Scan for the cell matching the given text and deliver its [x, y] coordinate at center. 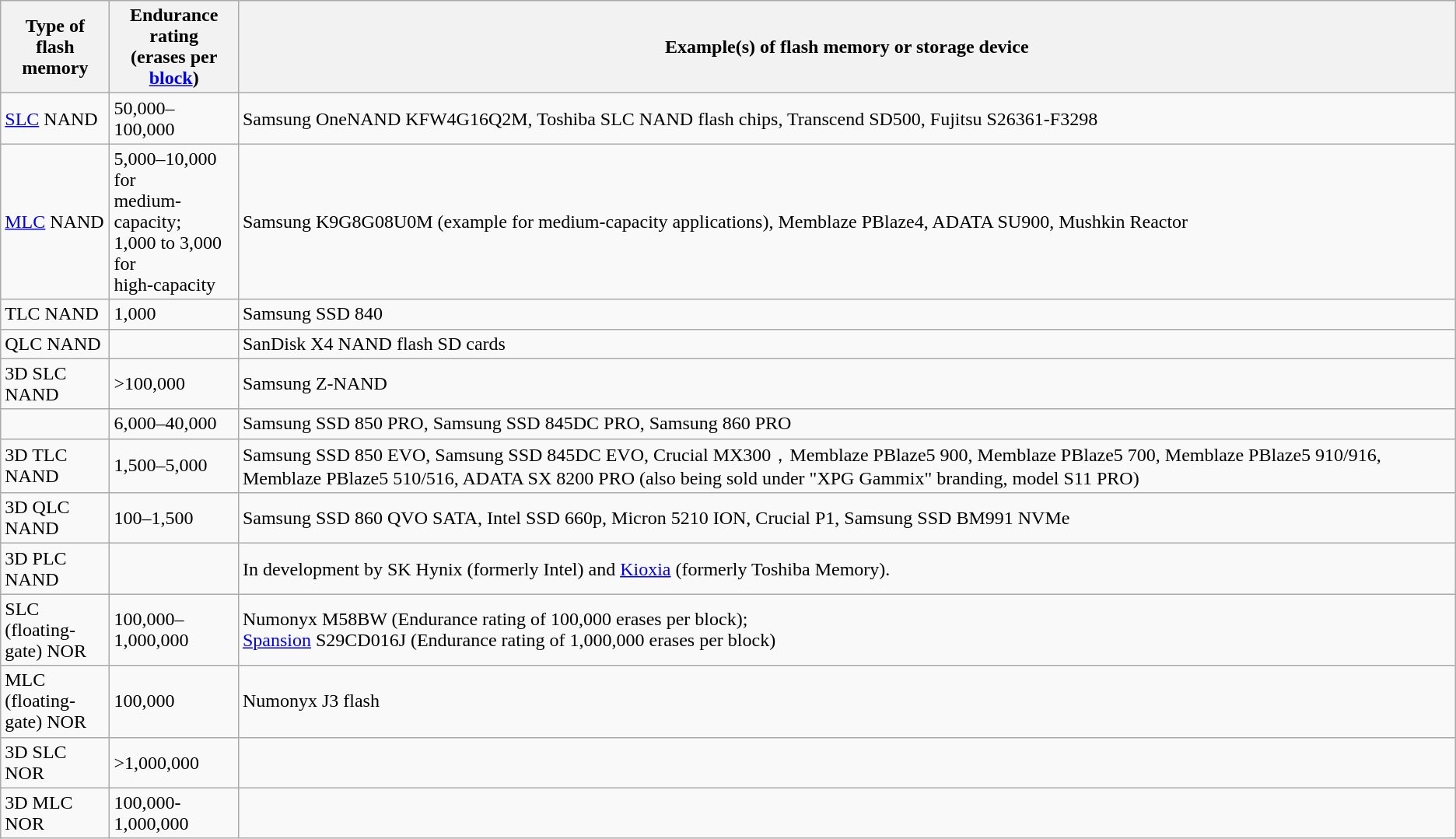
>100,000 [174, 384]
MLC (floating-gate) NOR [55, 701]
3D QLC NAND [55, 518]
Samsung OneNAND KFW4G16Q2M, Toshiba SLC NAND flash chips, Transcend SD500, Fujitsu S26361-F3298 [846, 118]
In development by SK Hynix (formerly Intel) and Kioxia (formerly Toshiba Memory). [846, 569]
Numonyx J3 flash [846, 701]
Samsung Z-NAND [846, 384]
Samsung SSD 860 QVO SATA, Intel SSD 660p, Micron 5210 ION, Crucial P1, Samsung SSD BM991 NVMe [846, 518]
3D SLC NOR [55, 762]
Endurance rating(erases per block) [174, 47]
100–1,500 [174, 518]
100,000–1,000,000 [174, 630]
MLC NAND [55, 222]
SLC NAND [55, 118]
50,000–100,000 [174, 118]
6,000–40,000 [174, 424]
Samsung SSD 850 PRO, Samsung SSD 845DC PRO, Samsung 860 PRO [846, 424]
Type of flashmemory [55, 47]
>1,000,000 [174, 762]
Numonyx M58BW (Endurance rating of 100,000 erases per block);Spansion S29CD016J (Endurance rating of 1,000,000 erases per block) [846, 630]
3D MLC NOR [55, 813]
3D TLC NAND [55, 466]
Samsung SSD 840 [846, 314]
1,500–5,000 [174, 466]
100,000 [174, 701]
5,000–10,000 formedium-capacity;1,000 to 3,000 forhigh-capacity [174, 222]
SLC (floating-gate) NOR [55, 630]
3D PLC NAND [55, 569]
Example(s) of flash memory or storage device [846, 47]
QLC NAND [55, 344]
SanDisk X4 NAND flash SD cards [846, 344]
100,000-1,000,000 [174, 813]
3D SLC NAND [55, 384]
TLC NAND [55, 314]
1,000 [174, 314]
Samsung K9G8G08U0M (example for medium-capacity applications), Memblaze PBlaze4, ADATA SU900, Mushkin Reactor [846, 222]
